Capture the cell that displays the provided text and extract its [x, y] central coordinate. 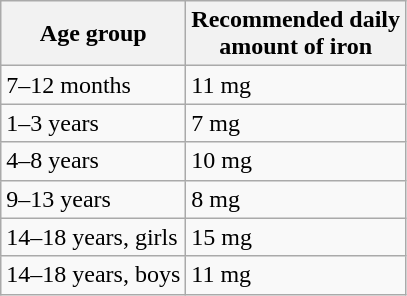
14–18 years, boys [94, 275]
7 mg [296, 123]
Recommended dailyamount of iron [296, 34]
1–3 years [94, 123]
Age group [94, 34]
9–13 years [94, 199]
8 mg [296, 199]
7–12 months [94, 85]
4–8 years [94, 161]
14–18 years, girls [94, 237]
10 mg [296, 161]
15 mg [296, 237]
